Detect which cell encompasses the target text, then output its [X, Y] center coordinate. 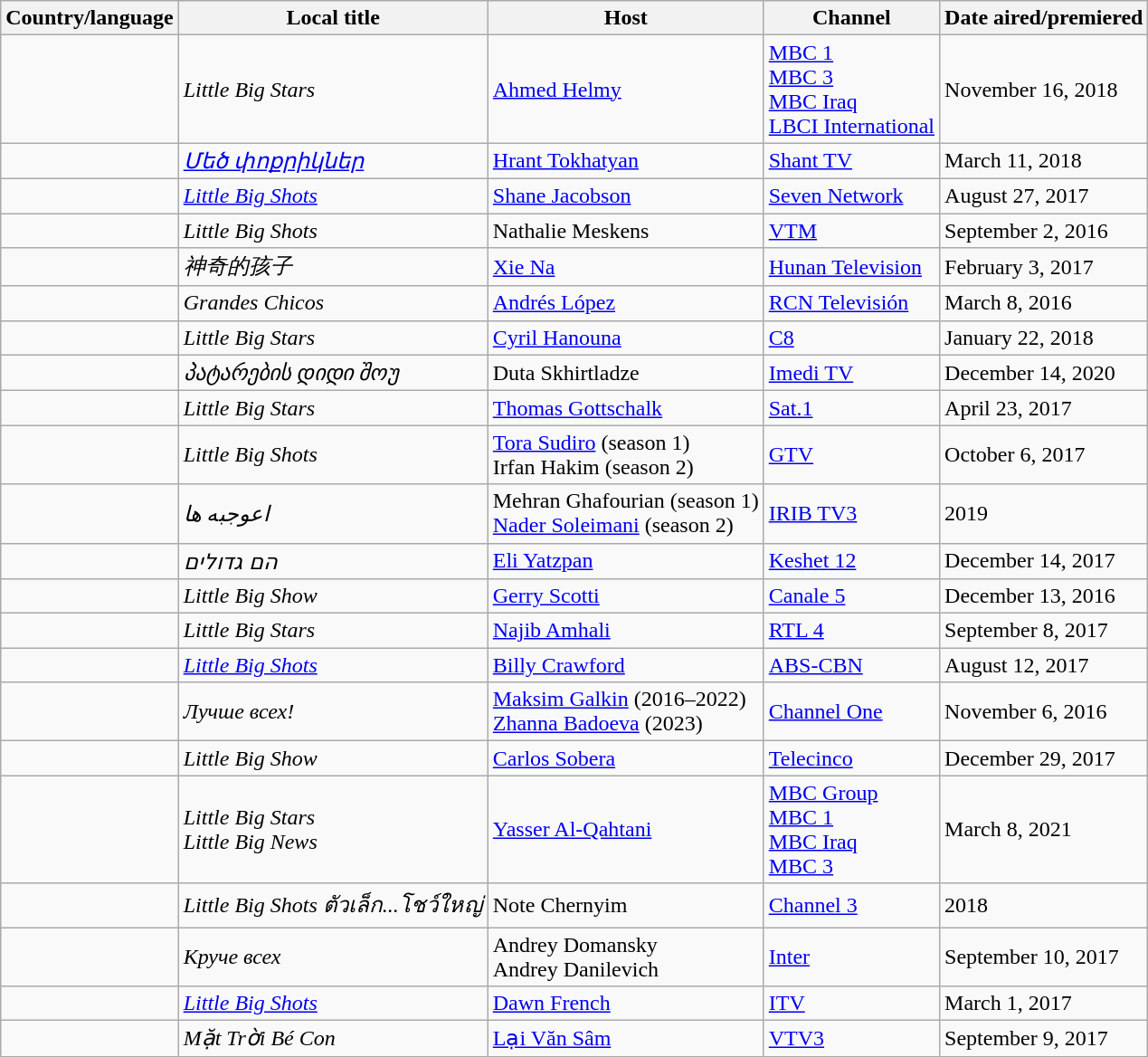
Duta Skhirtladze [626, 373]
IRIB TV3 [851, 514]
Andrey DomanskyAndrey Danilevich [626, 956]
Hunan Television [851, 268]
November 16, 2018 [1044, 89]
Ahmed Helmy [626, 89]
C8 [851, 338]
March 8, 2016 [1044, 303]
December 14, 2020 [1044, 373]
September 9, 2017 [1044, 1039]
Seven Network [851, 195]
VTV3 [851, 1039]
Host [626, 18]
Hrant Tokhatyan [626, 161]
ABS-CBN [851, 665]
Telecinco [851, 758]
Лучше всех! [333, 711]
ITV [851, 1004]
December 13, 2016 [1044, 596]
Billy Crawford [626, 665]
Grandes Chicos [333, 303]
December 14, 2017 [1044, 561]
February 3, 2017 [1044, 268]
Keshet 12 [851, 561]
Mặt Trời Bé Con [333, 1039]
2018 [1044, 905]
RCN Televisión [851, 303]
Lại Văn Sâm [626, 1039]
GTV [851, 454]
MBC GroupMBC 1MBC IraqMBC 3 [851, 829]
March 11, 2018 [1044, 161]
MBC 1MBC 3MBC IraqLBCI International [851, 89]
November 6, 2016 [1044, 711]
Shant TV [851, 161]
Sat.1 [851, 408]
Nathalie Meskens [626, 231]
Yasser Al-Qahtani [626, 829]
January 22, 2018 [1044, 338]
April 23, 2017 [1044, 408]
Thomas Gottschalk [626, 408]
Մեծ փոքրիկներ [333, 161]
Little Big Shots ตัวเล็ก...โชว์ใหญ่ [333, 905]
Najib Amhali [626, 631]
September 8, 2017 [1044, 631]
Channel One [851, 711]
Date aired/premiered [1044, 18]
Xie Na [626, 268]
პატარების დიდი შოუ [333, 373]
September 10, 2017 [1044, 956]
Andrés López [626, 303]
Country/language [90, 18]
Eli Yatzpan [626, 561]
Inter [851, 956]
Mehran Ghafourian (season 1)Nader Soleimani (season 2) [626, 514]
Channel [851, 18]
2019 [1044, 514]
August 27, 2017 [1044, 195]
Maksim Galkin (2016–2022)Zhanna Badoeva (2023) [626, 711]
December 29, 2017 [1044, 758]
Note Chernyim [626, 905]
October 6, 2017 [1044, 454]
Cyril Hanouna [626, 338]
Canale 5 [851, 596]
Local title [333, 18]
Dawn French [626, 1004]
August 12, 2017 [1044, 665]
Carlos Sobera [626, 758]
Круче всех [333, 956]
Imedi TV [851, 373]
Tora Sudiro (season 1)Irfan Hakim (season 2) [626, 454]
Gerry Scotti [626, 596]
הם גדולים [333, 561]
March 8, 2021 [1044, 829]
VTM [851, 231]
Little Big StarsLittle Big News [333, 829]
اعوجبه ها [333, 514]
Channel 3 [851, 905]
神奇的孩子 [333, 268]
September 2, 2016 [1044, 231]
March 1, 2017 [1044, 1004]
RTL 4 [851, 631]
Shane Jacobson [626, 195]
